Return the (x, y) coordinate for the center point of the cell that contains the specified text.  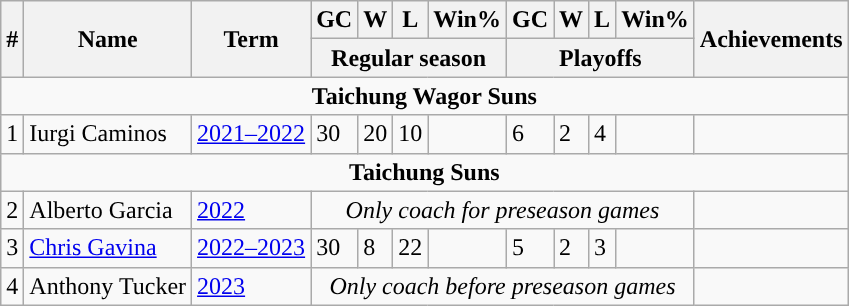
10 (410, 134)
2022 (252, 210)
22 (410, 248)
5 (530, 248)
Taichung Suns (424, 172)
1 (12, 134)
Taichung Wagor Suns (424, 96)
8 (376, 248)
Anthony Tucker (108, 286)
6 (530, 134)
Term (252, 39)
Alberto Garcia (108, 210)
Iurgi Caminos (108, 134)
Achievements (771, 39)
20 (376, 134)
Only coach for preseason games (503, 210)
Only coach before preseason games (503, 286)
Name (108, 39)
Chris Gavina (108, 248)
# (12, 39)
2021–2022 (252, 134)
2023 (252, 286)
Playoffs (600, 58)
2022–2023 (252, 248)
Regular season (409, 58)
